Extract the [x, y] coordinate from the center of the cell holding the provided text.  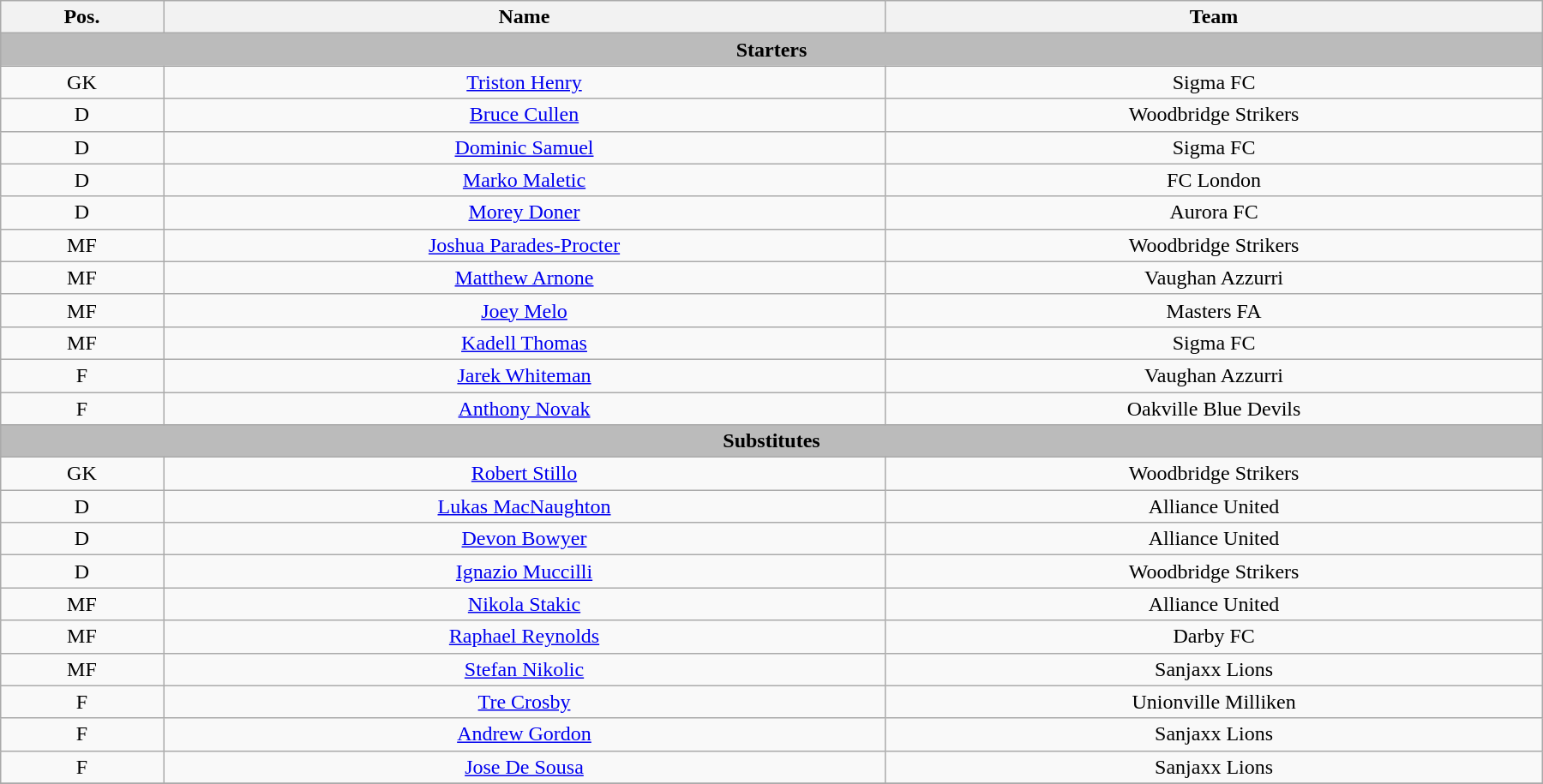
Devon Bowyer [525, 539]
Darby FC [1214, 637]
Matthew Arnone [525, 278]
Team [1214, 17]
Starters [771, 50]
Raphael Reynolds [525, 637]
Substitutes [771, 441]
Oakville Blue Devils [1214, 409]
Joshua Parades-Procter [525, 245]
Name [525, 17]
Joey Melo [525, 310]
Anthony Novak [525, 409]
Lukas MacNaughton [525, 506]
Stefan Nikolic [525, 669]
Masters FA [1214, 310]
Bruce Cullen [525, 115]
Dominic Samuel [525, 147]
Kadell Thomas [525, 343]
Robert Stillo [525, 474]
Nikola Stakic [525, 604]
Pos. [82, 17]
Jarek Whiteman [525, 375]
Unionville Milliken [1214, 702]
Morey Doner [525, 212]
Aurora FC [1214, 212]
Ignazio Muccilli [525, 572]
Andrew Gordon [525, 734]
Marko Maletic [525, 180]
Jose De Sousa [525, 767]
Triston Henry [525, 82]
FC London [1214, 180]
Tre Crosby [525, 702]
